Provide the [X, Y] coordinate of the cell's center where the given text is located.  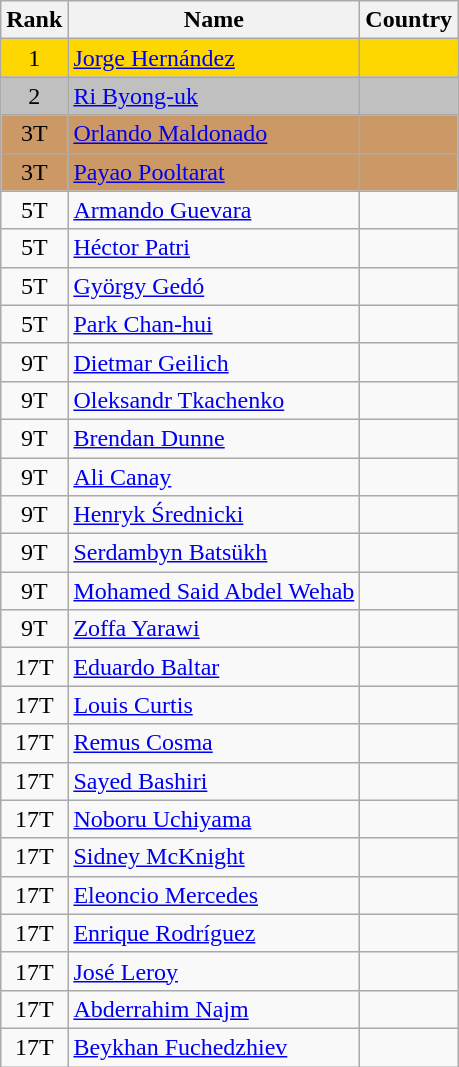
Enrique Rodríguez [214, 933]
Country [409, 20]
Orlando Maldonado [214, 134]
Héctor Patri [214, 248]
Rank [34, 20]
Zoffa Yarawi [214, 629]
Park Chan-hui [214, 324]
Beykhan Fuchedzhiev [214, 1047]
1 [34, 58]
Remus Cosma [214, 743]
Oleksandr Tkachenko [214, 400]
Armando Guevara [214, 210]
Brendan Dunne [214, 438]
Noboru Uchiyama [214, 819]
Eduardo Baltar [214, 667]
2 [34, 96]
Louis Curtis [214, 705]
Dietmar Geilich [214, 362]
Serdambyn Batsükh [214, 553]
György Gedó [214, 286]
Ri Byong-uk [214, 96]
Sayed Bashiri [214, 781]
Abderrahim Najm [214, 1009]
Jorge Hernández [214, 58]
Name [214, 20]
José Leroy [214, 971]
Sidney McKnight [214, 857]
Ali Canay [214, 477]
Payao Pooltarat [214, 172]
Mohamed Said Abdel Wehab [214, 591]
Henryk Średnicki [214, 515]
Eleoncio Mercedes [214, 895]
